Return [x, y] of the center of cell containing provided text 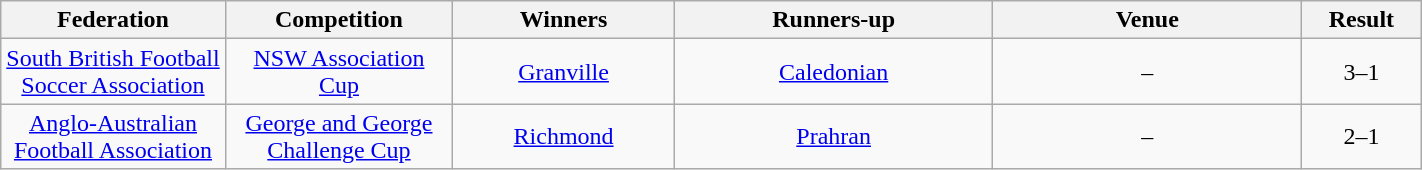
Anglo-Australian Football Association [113, 136]
2–1 [1362, 136]
Federation [113, 20]
Richmond [564, 136]
Result [1362, 20]
NSW Association Cup [339, 72]
Prahran [833, 136]
Venue [1148, 20]
3–1 [1362, 72]
South British Football Soccer Association [113, 72]
Runners-up [833, 20]
Granville [564, 72]
Caledonian [833, 72]
Competition [339, 20]
Winners [564, 20]
George and George Challenge Cup [339, 136]
